Output the [x, y] coordinate of the center of the cell containing the given text.  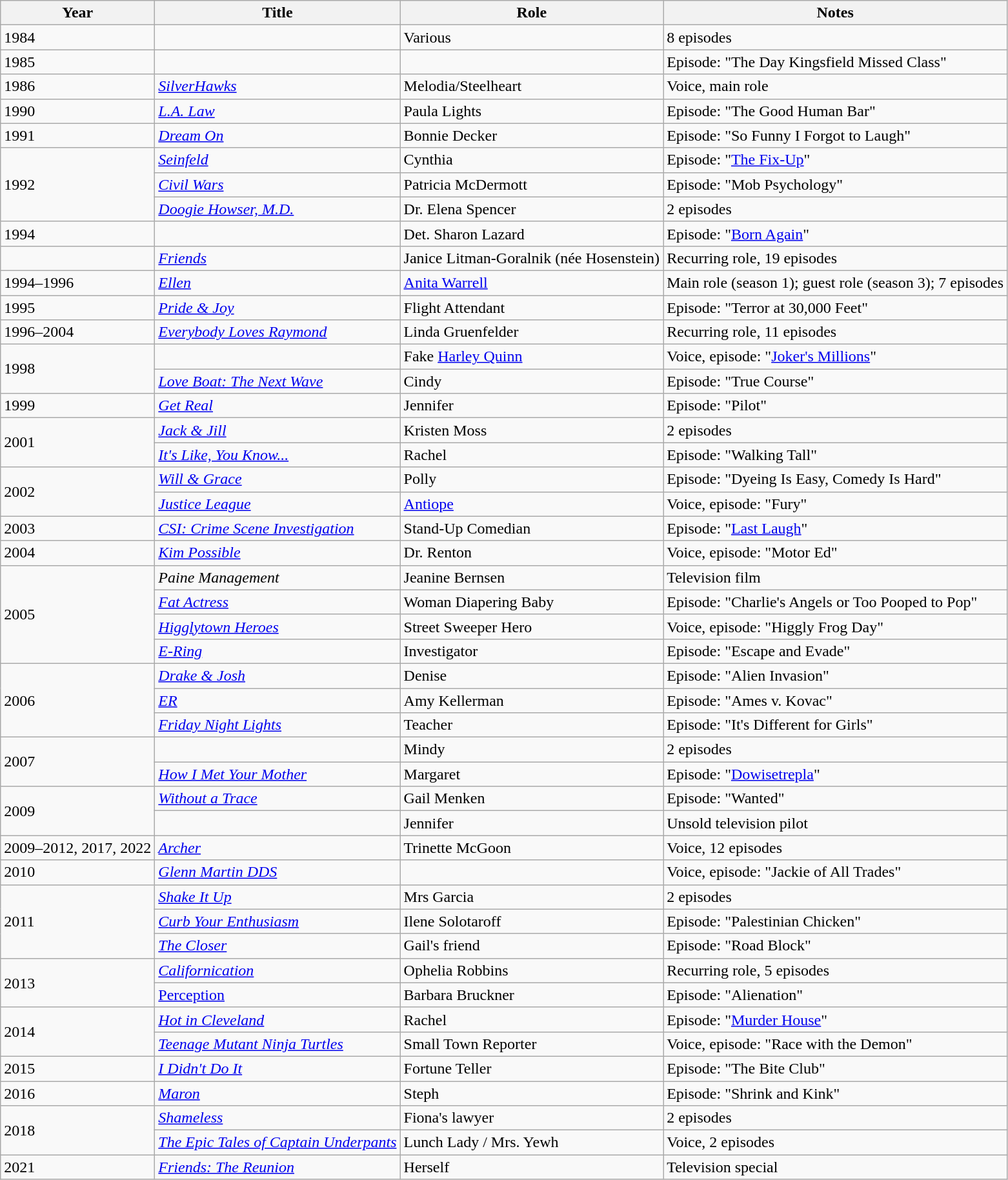
Seinfeld [277, 160]
Voice, 12 episodes [835, 848]
Cindy [532, 381]
2002 [77, 492]
Episode: "Pilot" [835, 406]
2014 [77, 1032]
ER [277, 700]
Det. Sharon Lazard [532, 234]
Steph [532, 1094]
Everybody Loves Raymond [277, 332]
Fortune Teller [532, 1068]
Hot in Cleveland [277, 1019]
Episode: "Last Laugh" [835, 528]
Episode: "It's Different for Girls" [835, 725]
Episode: "True Course" [835, 381]
Love Boat: The Next Wave [277, 381]
Fiona's lawyer [532, 1118]
Kristen Moss [532, 430]
1994 [77, 234]
Television special [835, 1167]
SilverHawks [277, 86]
Dream On [277, 135]
Maron [277, 1094]
Friends: The Reunion [277, 1167]
1992 [77, 185]
Voice, episode: "Race with the Demon" [835, 1044]
Various [532, 37]
Voice, episode: "Jackie of All Trades" [835, 872]
Paine Management [277, 577]
Melodia/Steelheart [532, 86]
2018 [77, 1130]
1991 [77, 135]
L.A. Law [277, 111]
Episode: "Charlie's Angels or Too Pooped to Pop" [835, 602]
Californication [277, 970]
2021 [77, 1167]
Episode: "Terror at 30,000 Feet" [835, 308]
Cynthia [532, 160]
Episode: "So Funny I Forgot to Laugh" [835, 135]
Lunch Lady / Mrs. Yewh [532, 1143]
Kim Possible [277, 553]
Episode: "The Good Human Bar" [835, 111]
Voice, episode: "Higgly Frog Day" [835, 626]
Episode: "Road Block" [835, 946]
Drake & Josh [277, 675]
Episode: "Dowisetrepla" [835, 774]
Barbara Bruckner [532, 995]
2009–2012, 2017, 2022 [77, 848]
2009 [77, 811]
Teenage Mutant Ninja Turtles [277, 1044]
Herself [532, 1167]
Main role (season 1); guest role (season 3); 7 episodes [835, 283]
Polly [532, 479]
Gail's friend [532, 946]
Curb Your Enthusiasm [277, 921]
Ilene Solotaroff [532, 921]
Unsold television pilot [835, 823]
Episode: "Alien Invasion" [835, 675]
1986 [77, 86]
2001 [77, 443]
Street Sweeper Hero [532, 626]
Episode: "The Fix-Up" [835, 160]
Without a Trace [277, 799]
Friday Night Lights [277, 725]
Dr. Renton [532, 553]
Episode: "Walking Tall" [835, 455]
Voice, main role [835, 86]
Episode: "Alienation" [835, 995]
Get Real [277, 406]
Denise [532, 675]
Woman Diapering Baby [532, 602]
2010 [77, 872]
Stand-Up Comedian [532, 528]
Episode: "Wanted" [835, 799]
2007 [77, 762]
Patricia McDermott [532, 185]
Gail Menken [532, 799]
Episode: "Ames v. Kovac" [835, 700]
Episode: "Shrink and Kink" [835, 1094]
Jack & Jill [277, 430]
Notes [835, 13]
2016 [77, 1094]
The Closer [277, 946]
Civil Wars [277, 185]
Episode: "The Bite Club" [835, 1068]
Voice, episode: "Joker's Millions" [835, 357]
1985 [77, 62]
Fat Actress [277, 602]
E-Ring [277, 651]
2005 [77, 614]
Pride & Joy [277, 308]
CSI: Crime Scene Investigation [277, 528]
Recurring role, 5 episodes [835, 970]
Amy Kellerman [532, 700]
Dr. Elena Spencer [532, 209]
Recurring role, 19 episodes [835, 258]
Fake Harley Quinn [532, 357]
2006 [77, 700]
The Epic Tales of Captain Underpants [277, 1143]
Episode: "Born Again" [835, 234]
Will & Grace [277, 479]
Teacher [532, 725]
Antiope [532, 504]
Ophelia Robbins [532, 970]
2004 [77, 553]
Episode: "Escape and Evade" [835, 651]
Year [77, 13]
Shake It Up [277, 897]
It's Like, You Know... [277, 455]
Role [532, 13]
Jeanine Bernsen [532, 577]
1990 [77, 111]
Linda Gruenfelder [532, 332]
Margaret [532, 774]
Investigator [532, 651]
Bonnie Decker [532, 135]
Janice Litman-Goralnik (née Hosenstein) [532, 258]
Justice League [277, 504]
Voice, 2 episodes [835, 1143]
1994–1996 [77, 283]
1995 [77, 308]
1984 [77, 37]
Flight Attendant [532, 308]
2011 [77, 921]
Friends [277, 258]
Paula Lights [532, 111]
Small Town Reporter [532, 1044]
Trinette McGoon [532, 848]
Anita Warrell [532, 283]
I Didn't Do It [277, 1068]
Mindy [532, 750]
Ellen [277, 283]
Voice, episode: "Fury" [835, 504]
Doogie Howser, M.D. [277, 209]
Episode: "The Day Kingsfield Missed Class" [835, 62]
Voice, episode: "Motor Ed" [835, 553]
Shameless [277, 1118]
Episode: "Palestinian Chicken" [835, 921]
1999 [77, 406]
8 episodes [835, 37]
Episode: "Dyeing Is Easy, Comedy Is Hard" [835, 479]
Episode: "Mob Psychology" [835, 185]
1996–2004 [77, 332]
2013 [77, 983]
Higglytown Heroes [277, 626]
Title [277, 13]
Television film [835, 577]
How I Met Your Mother [277, 774]
Archer [277, 848]
Perception [277, 995]
Recurring role, 11 episodes [835, 332]
2003 [77, 528]
1998 [77, 369]
Episode: "Murder House" [835, 1019]
Mrs Garcia [532, 897]
2015 [77, 1068]
Glenn Martin DDS [277, 872]
